For the text-containing cell, return its midpoint in (X, Y) coordinate format. 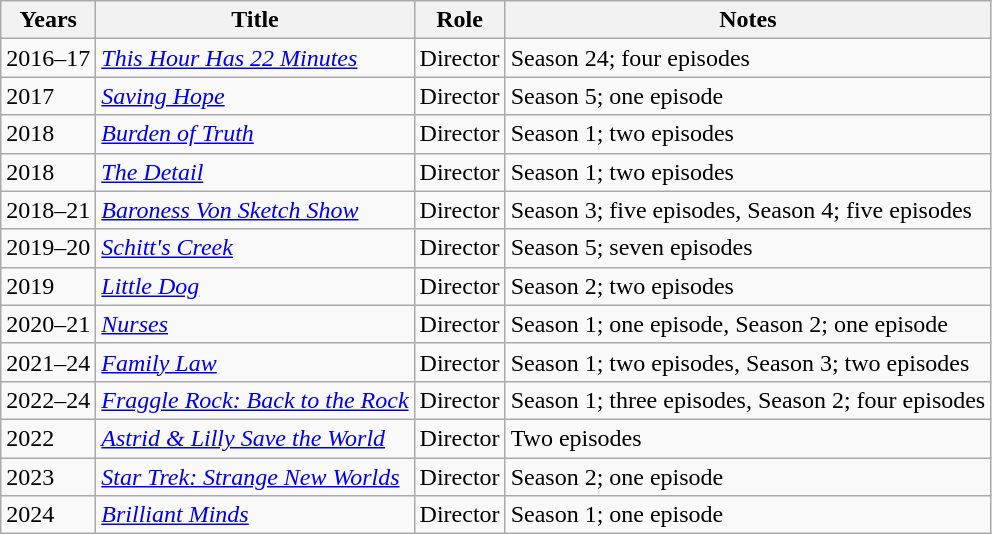
Family Law (255, 362)
Schitt's Creek (255, 248)
2022 (48, 438)
2019 (48, 286)
Burden of Truth (255, 134)
This Hour Has 22 Minutes (255, 58)
Nurses (255, 324)
Title (255, 20)
The Detail (255, 172)
2021–24 (48, 362)
Season 24; four episodes (748, 58)
Role (460, 20)
Season 1; two episodes, Season 3; two episodes (748, 362)
Season 1; three episodes, Season 2; four episodes (748, 400)
2019–20 (48, 248)
Season 5; seven episodes (748, 248)
Star Trek: Strange New Worlds (255, 477)
Baroness Von Sketch Show (255, 210)
2017 (48, 96)
Season 1; one episode (748, 515)
Little Dog (255, 286)
2016–17 (48, 58)
Season 5; one episode (748, 96)
Astrid & Lilly Save the World (255, 438)
2023 (48, 477)
Season 2; two episodes (748, 286)
Season 3; five episodes, Season 4; five episodes (748, 210)
2024 (48, 515)
2022–24 (48, 400)
Notes (748, 20)
Fraggle Rock: Back to the Rock (255, 400)
2018–21 (48, 210)
Season 2; one episode (748, 477)
Saving Hope (255, 96)
Two episodes (748, 438)
Years (48, 20)
2020–21 (48, 324)
Brilliant Minds (255, 515)
Season 1; one episode, Season 2; one episode (748, 324)
